Determine the [X, Y] coordinate at the center of the cell enclosing the given text.  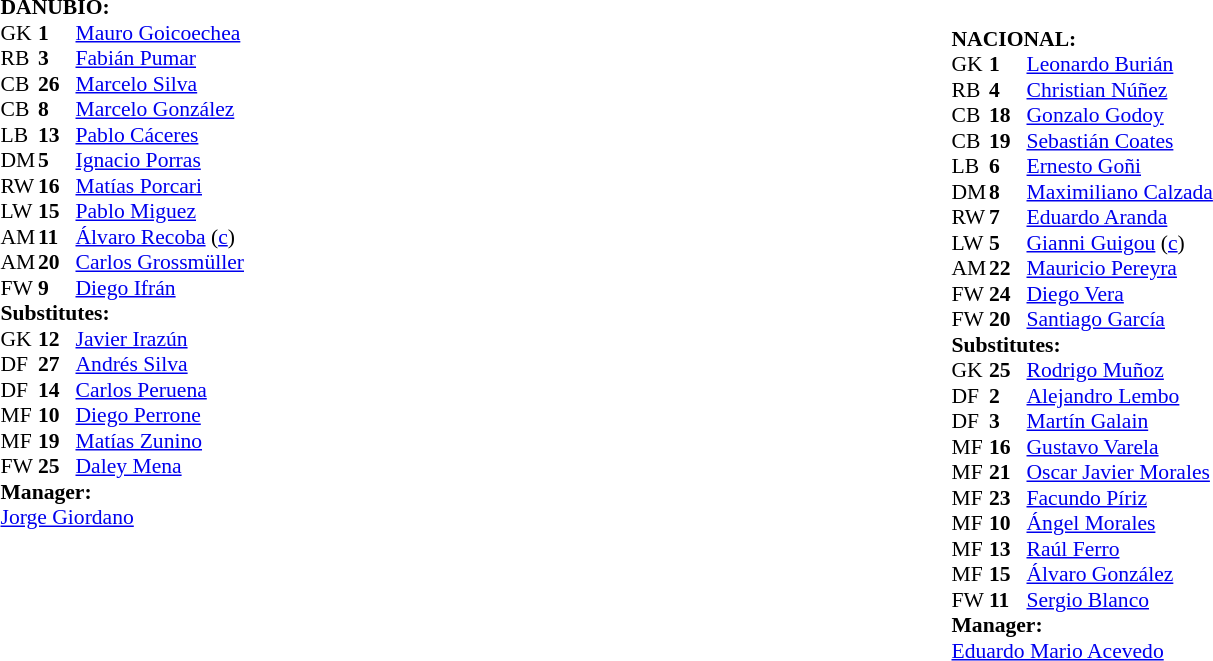
Jorge Giordano [122, 517]
Pablo Miguez [160, 211]
Matías Zunino [160, 441]
27 [57, 365]
Gustavo Varela [1119, 447]
14 [57, 390]
Gonzalo Godoy [1119, 115]
7 [1008, 217]
NACIONAL: [1082, 39]
Diego Perrone [160, 415]
Facundo Píriz [1119, 498]
2 [1008, 396]
Christian Núñez [1119, 90]
Diego Vera [1119, 294]
Marcelo Silva [160, 84]
Javier Irazún [160, 339]
Alejandro Lembo [1119, 396]
Sergio Blanco [1119, 600]
9 [57, 288]
21 [1008, 473]
Matías Porcari [160, 186]
6 [1008, 167]
Raúl Ferro [1119, 549]
Andrés Silva [160, 365]
Mauricio Pereyra [1119, 269]
Ángel Morales [1119, 523]
24 [1008, 294]
Mauro Goicoechea [160, 33]
Santiago García [1119, 319]
Fabián Pumar [160, 59]
26 [57, 84]
12 [57, 339]
Oscar Javier Morales [1119, 473]
Leonardo Burián [1119, 65]
23 [1008, 498]
Gianni Guigou (c) [1119, 243]
Diego Ifrán [160, 288]
Álvaro González [1119, 575]
Carlos Grossmüller [160, 263]
Marcelo González [160, 109]
22 [1008, 269]
Ernesto Goñi [1119, 167]
Martín Galain [1119, 421]
4 [1008, 90]
Maximiliano Calzada [1119, 192]
Daley Mena [160, 467]
18 [1008, 115]
Álvaro Recoba (c) [160, 237]
Ignacio Porras [160, 161]
Eduardo Aranda [1119, 217]
Sebastián Coates [1119, 141]
Carlos Peruena [160, 390]
Pablo Cáceres [160, 135]
Rodrigo Muñoz [1119, 371]
